For the text-containing cell, return its midpoint in (x, y) coordinate format. 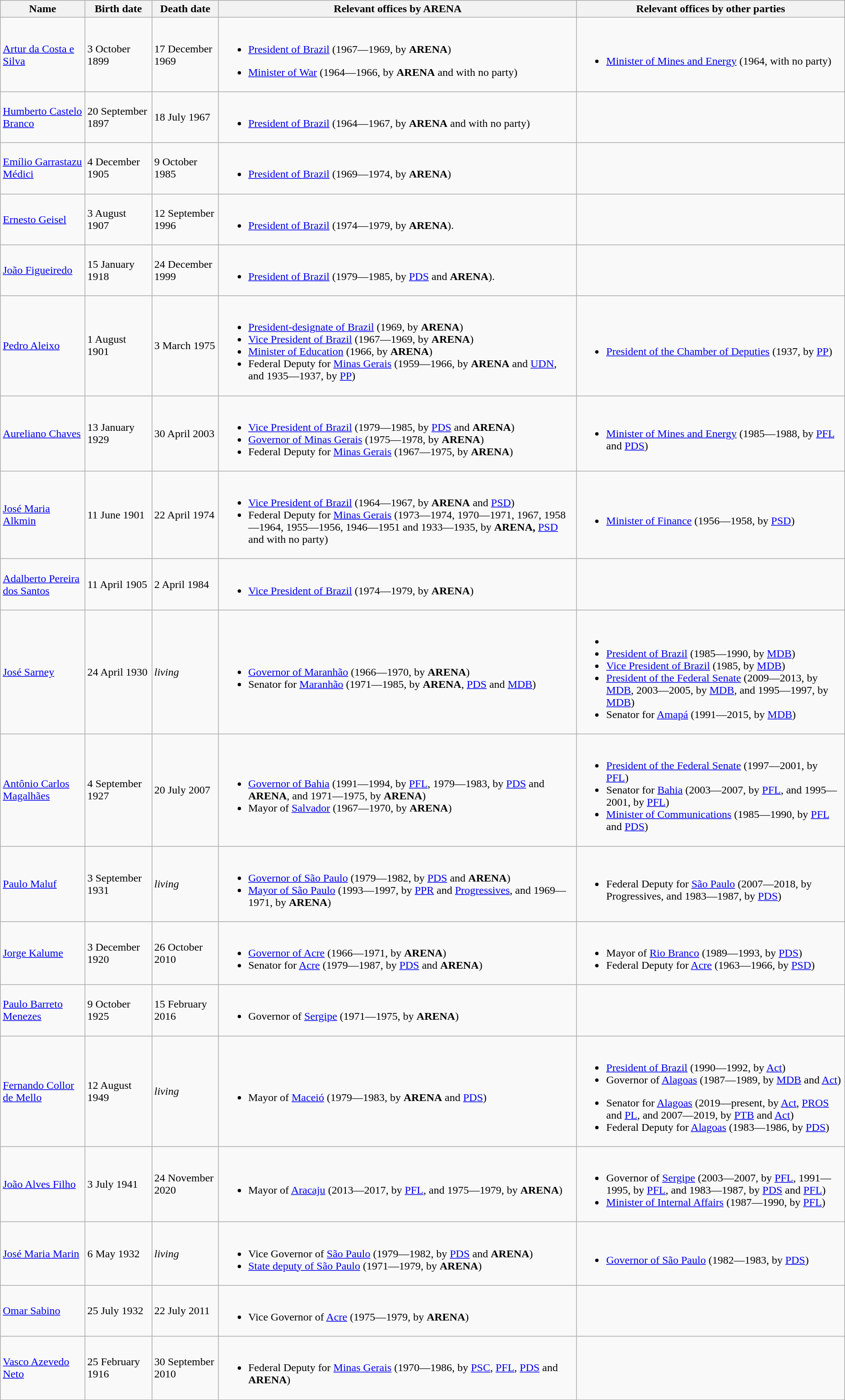
26 October 2010 (185, 953)
24 April 1930 (118, 672)
13 January 1929 (118, 434)
3 August 1907 (118, 219)
Fernando Collor de Mello (42, 1091)
Birth date (118, 9)
24 November 2020 (185, 1184)
17 December 1969 (185, 55)
João Figueiredo (42, 270)
6 May 1932 (118, 1254)
José Maria Alkmin (42, 515)
3 July 1941 (118, 1184)
João Alves Filho (42, 1184)
1 August 1901 (118, 346)
Governor of Sergipe (2003—2007, by PFL, 1991—1995, by PFL, and 1983—1987, by PDS and PFL)Minister of Internal Affairs (1987—1990, by PFL) (711, 1184)
President of Brazil (1974—1979, by ARENA). (397, 219)
Governor of São Paulo (1979—1982, by PDS and ARENA)Mayor of São Paulo (1993—1997, by PPR and Progressives, and 1969—1971, by ARENA) (397, 884)
22 April 1974 (185, 515)
Governor of São Paulo (1982—1983, by PDS) (711, 1254)
José Sarney (42, 672)
Minister of Mines and Energy (1985—1988, by PFL and PDS) (711, 434)
25 July 1932 (118, 1311)
12 August 1949 (118, 1091)
Adalberto Pereira dos Santos (42, 584)
3 October 1899 (118, 55)
24 December 1999 (185, 270)
22 July 2011 (185, 1311)
Aureliano Chaves (42, 434)
Governor of Maranhão (1966—1970, by ARENA)Senator for Maranhão (1971—1985, by ARENA, PDS and MDB) (397, 672)
4 September 1927 (118, 790)
20 September 1897 (118, 117)
Governor of Sergipe (1971—1975, by ARENA) (397, 1011)
Name (42, 9)
3 December 1920 (118, 953)
11 June 1901 (118, 515)
Vice Governor of São Paulo (1979—1982, by PDS and ARENA)State deputy of São Paulo (1971—1979, by ARENA) (397, 1254)
4 December 1905 (118, 168)
9 October 1925 (118, 1011)
15 February 2016 (185, 1011)
15 January 1918 (118, 270)
Federal Deputy for São Paulo (2007—2018, by Progressives, and 1983—1987, by PDS) (711, 884)
President of Brazil (1964—1967, by ARENA and with no party) (397, 117)
Vice Governor of Acre (1975—1979, by ARENA) (397, 1311)
2 April 1984 (185, 584)
Governor of Bahia (1991—1994, by PFL, 1979—1983, by PDS and ARENA, and 1971—1975, by ARENA)Mayor of Salvador (1967—1970, by ARENA) (397, 790)
Omar Sabino (42, 1311)
18 July 1967 (185, 117)
Mayor of Rio Branco (1989—1993, by PDS)Federal Deputy for Acre (1963—1966, by PSD) (711, 953)
President of Brazil (1969—1974, by ARENA) (397, 168)
30 September 2010 (185, 1368)
11 April 1905 (118, 584)
Death date (185, 9)
Paulo Barreto Menezes (42, 1011)
Federal Deputy for Minas Gerais (1970—1986, by PSC, PFL, PDS and ARENA) (397, 1368)
Emílio Garrastazu Médici (42, 168)
20 July 2007 (185, 790)
3 September 1931 (118, 884)
Artur da Costa e Silva (42, 55)
Antônio Carlos Magalhães (42, 790)
25 February 1916 (118, 1368)
President of Brazil (1967—1969, by ARENA)Minister of War (1964—1966, by ARENA and with no party) (397, 55)
9 October 1985 (185, 168)
Relevant offices by ARENA (397, 9)
Mayor of Aracaju (2013—2017, by PFL, and 1975—1979, by ARENA) (397, 1184)
Ernesto Geisel (42, 219)
12 September 1996 (185, 219)
Minister of Mines and Energy (1964, with no party) (711, 55)
30 April 2003 (185, 434)
José Maria Marin (42, 1254)
Vice President of Brazil (1974—1979, by ARENA) (397, 584)
Minister of Finance (1956—1958, by PSD) (711, 515)
3 March 1975 (185, 346)
Jorge Kalume (42, 953)
Vasco Azevedo Neto (42, 1368)
Pedro Aleixo (42, 346)
Humberto Castelo Branco (42, 117)
Mayor of Maceió (1979—1983, by ARENA and PDS) (397, 1091)
President of Brazil (1979—1985, by PDS and ARENA). (397, 270)
Paulo Maluf (42, 884)
Relevant offices by other parties (711, 9)
President of the Chamber of Deputies (1937, by PP) (711, 346)
Governor of Acre (1966—1971, by ARENA)Senator for Acre (1979—1987, by PDS and ARENA) (397, 953)
